Pinpoint the cell where the given text exists, returning its (x, y) midpoint coordinate. 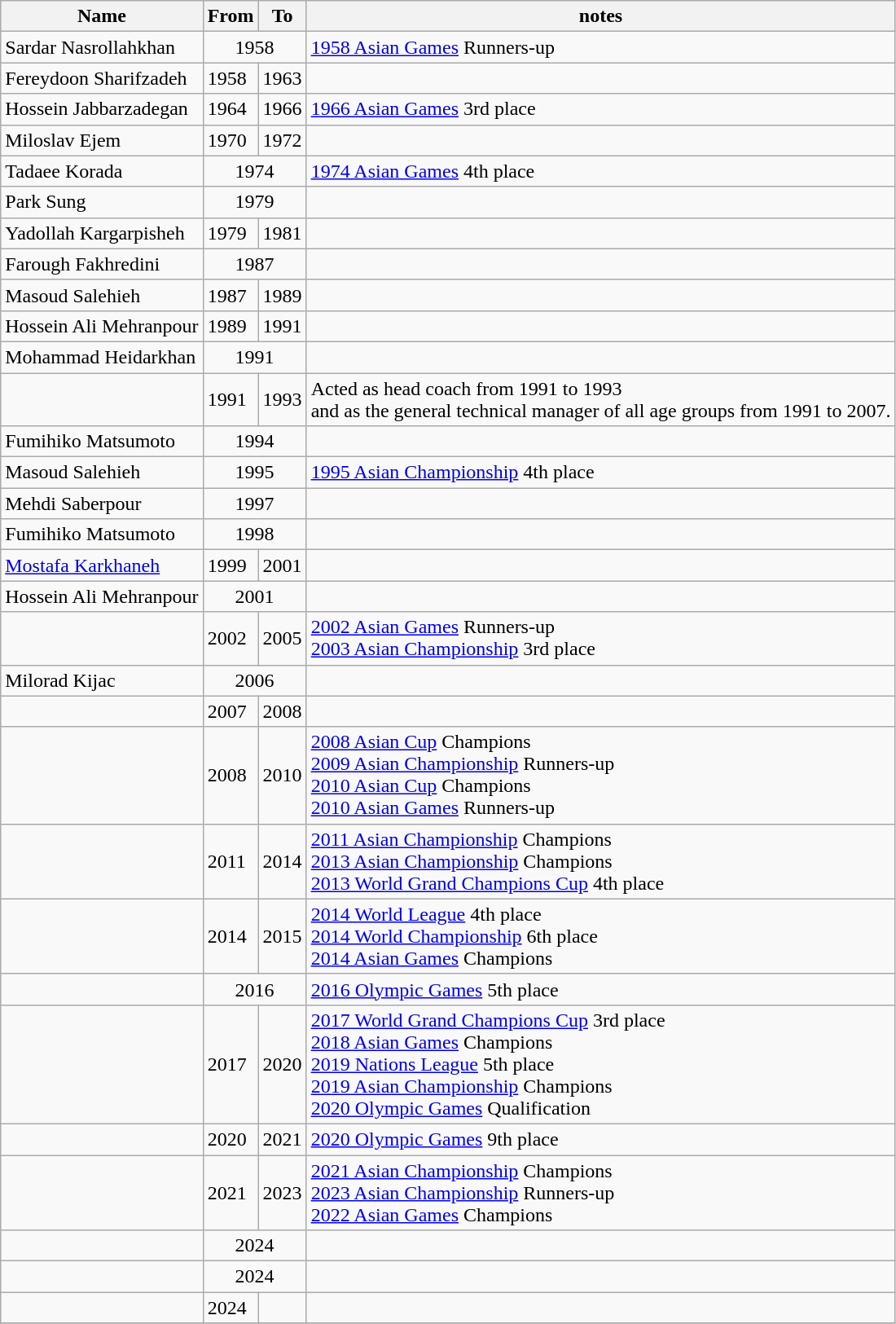
Name (102, 16)
1974 (254, 171)
Hossein Jabbarzadegan (102, 109)
2002 Asian Games Runners-up2003 Asian Championship 3rd place (601, 639)
Fereydoon Sharifzadeh (102, 78)
2014 World League 4th place2014 World Championship 6th place2014 Asian Games Champions (601, 936)
2002 (231, 639)
Mostafa Karkhaneh (102, 565)
2006 (254, 680)
1966 Asian Games 3rd place (601, 109)
2007 (231, 711)
To (282, 16)
Park Sung (102, 202)
2016 Olympic Games 5th place (601, 989)
2010 (282, 776)
1964 (231, 109)
Miloslav Ejem (102, 140)
1963 (282, 78)
2011 Asian Championship Champions2013 Asian Championship Champions2013 World Grand Champions Cup 4th place (601, 861)
2016 (254, 989)
1981 (282, 233)
Milorad Kijac (102, 680)
2008 Asian Cup Champions2009 Asian Championship Runners-up2010 Asian Cup Champions2010 Asian Games Runners-up (601, 776)
From (231, 16)
1999 (231, 565)
Acted as head coach from 1991 to 1993 and as the general technical manager of all age groups from 1991 to 2007. (601, 399)
1995 (254, 473)
1958 Asian Games Runners-up (601, 47)
1972 (282, 140)
2020 Olympic Games 9th place (601, 1139)
Tadaee Korada (102, 171)
1994 (254, 442)
1974 Asian Games 4th place (601, 171)
1995 Asian Championship 4th place (601, 473)
Yadollah Kargarpisheh (102, 233)
2011 (231, 861)
2005 (282, 639)
2017 (231, 1064)
1997 (254, 504)
2021 Asian Championship Champions 2023 Asian Championship Runners-up 2022 Asian Games Champions (601, 1193)
2023 (282, 1193)
1970 (231, 140)
Mehdi Saberpour (102, 504)
2015 (282, 936)
1966 (282, 109)
Mohammad Heidarkhan (102, 357)
1998 (254, 534)
notes (601, 16)
Sardar Nasrollahkhan (102, 47)
1993 (282, 399)
Farough Fakhredini (102, 264)
